From the cell containing the given text, extract its center point as (x, y) coordinate. 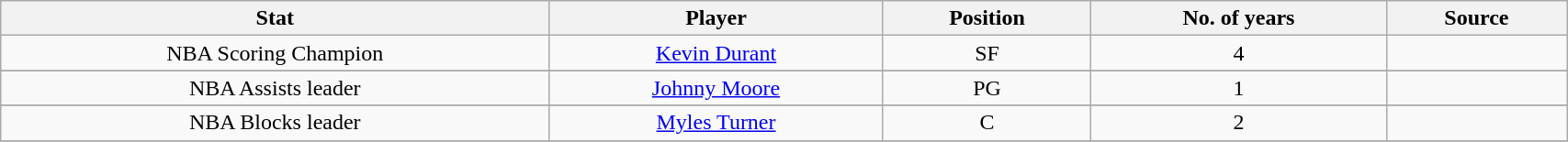
C (987, 123)
1 (1238, 88)
SF (987, 53)
NBA Blocks leader (276, 123)
Johnny Moore (716, 88)
Position (987, 18)
2 (1238, 123)
Stat (276, 18)
Source (1476, 18)
No. of years (1238, 18)
Player (716, 18)
NBA Assists leader (276, 88)
Kevin Durant (716, 53)
Myles Turner (716, 123)
PG (987, 88)
4 (1238, 53)
NBA Scoring Champion (276, 53)
